Extract the (x, y) coordinate from the center of the cell holding the provided text.  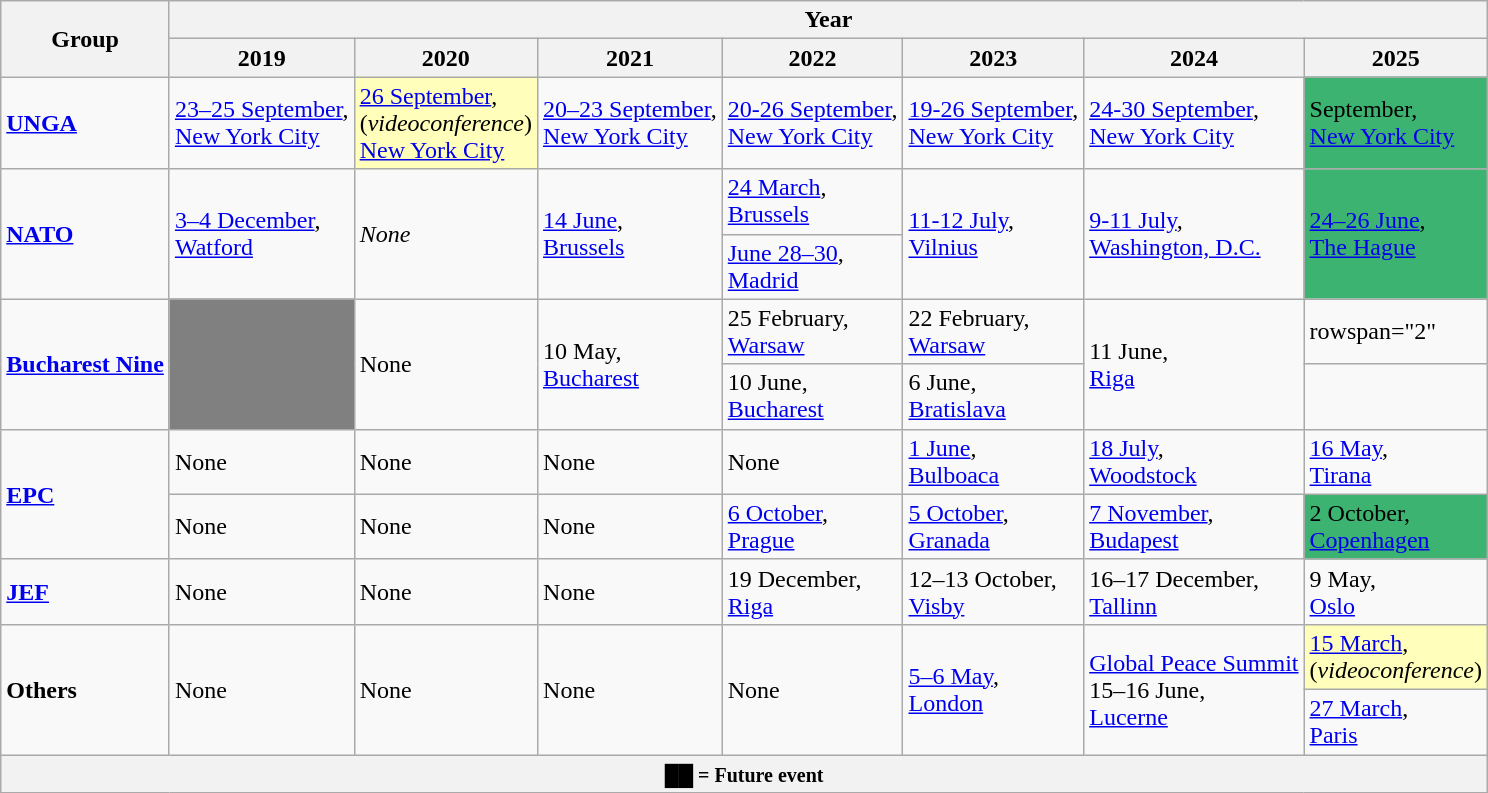
9-11 July, Washington, D.C. (1194, 234)
19-26 September, New York City (994, 123)
UNGA (86, 123)
24 March, Brussels (812, 202)
20–23 September, New York City (630, 123)
rowspan="2" (1396, 332)
26 September,(videoconference) New York City (446, 123)
11-12 July, Vilnius (994, 234)
5 October, Granada (994, 526)
15 March,(videoconference) (1396, 656)
18 July, Woodstock (1194, 462)
25 February, Warsaw (812, 332)
9 May, Oslo (1396, 592)
14 June, Brussels (630, 234)
5–6 May, London (994, 689)
10 June, Bucharest (812, 396)
2020 (446, 58)
NATO (86, 234)
24–26 June, The Hague (1396, 234)
11 June, Riga (1194, 364)
23–25 September, New York City (262, 123)
2024 (1194, 58)
2019 (262, 58)
24-30 September, New York City (1194, 123)
June 28–30, Madrid (812, 266)
10 May, Bucharest (630, 364)
EPC (86, 494)
2022 (812, 58)
2023 (994, 58)
6 June, Bratislava (994, 396)
Group (86, 39)
6 October, Prague (812, 526)
September, New York City (1396, 123)
12–13 October, Visby (994, 592)
22 February, Warsaw (994, 332)
Global Peace Summit15–16 June, Lucerne (1194, 689)
3–4 December, Watford (262, 234)
██ = Future event (744, 773)
Others (86, 689)
20-26 September, New York City (812, 123)
JEF (86, 592)
2 October, Copenhagen (1396, 526)
19 December, Riga (812, 592)
16 May, Tirana (1396, 462)
16–17 December, Tallinn (1194, 592)
Year (828, 20)
2025 (1396, 58)
27 March, Paris (1396, 722)
1 June, Bulboaca (994, 462)
2021 (630, 58)
Bucharest Nine (86, 364)
7 November, Budapest (1194, 526)
